Capture the cell that displays the provided text and extract its [X, Y] central coordinate. 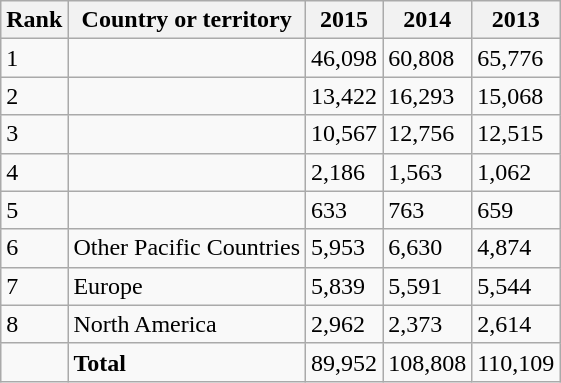
2015 [344, 20]
Country or territory [187, 20]
60,808 [428, 58]
10,567 [344, 134]
Total [187, 362]
2014 [428, 20]
13,422 [344, 96]
6 [34, 248]
2,614 [516, 324]
659 [516, 210]
5,953 [344, 248]
6,630 [428, 248]
2,962 [344, 324]
633 [344, 210]
1,563 [428, 172]
2 [34, 96]
Other Pacific Countries [187, 248]
8 [34, 324]
5,839 [344, 286]
5,544 [516, 286]
North America [187, 324]
Rank [34, 20]
12,515 [516, 134]
2,186 [344, 172]
4,874 [516, 248]
Europe [187, 286]
1,062 [516, 172]
46,098 [344, 58]
3 [34, 134]
7 [34, 286]
16,293 [428, 96]
65,776 [516, 58]
108,808 [428, 362]
5 [34, 210]
2,373 [428, 324]
110,109 [516, 362]
12,756 [428, 134]
15,068 [516, 96]
4 [34, 172]
763 [428, 210]
1 [34, 58]
2013 [516, 20]
89,952 [344, 362]
5,591 [428, 286]
